Output the [x, y] coordinate of the center of the cell containing the given text.  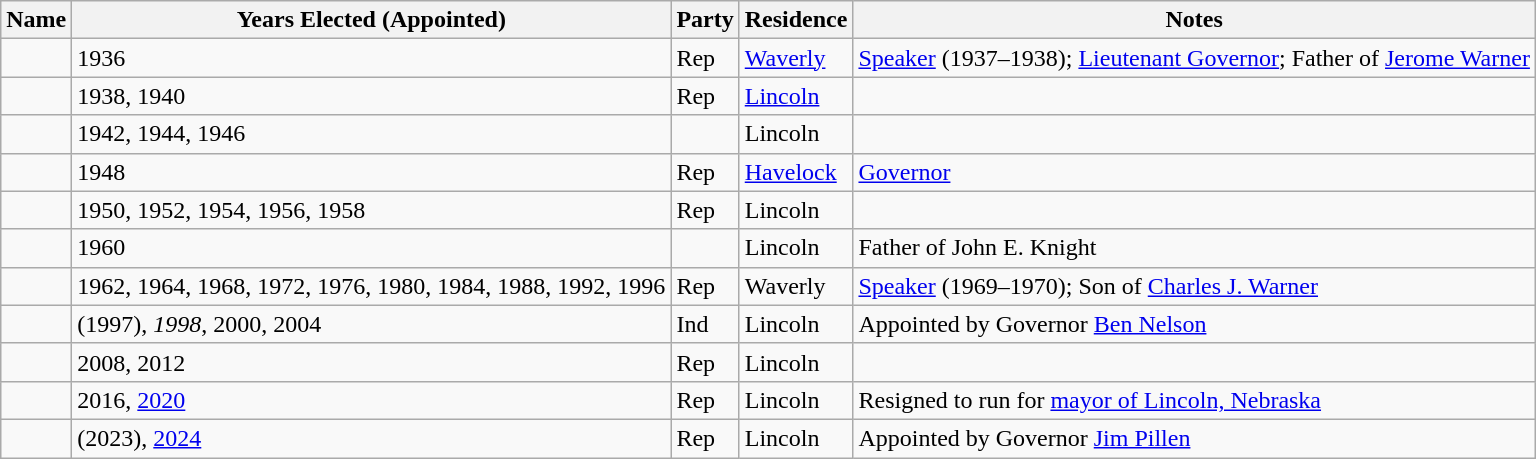
1960 [372, 248]
1950, 1952, 1954, 1956, 1958 [372, 210]
1962, 1964, 1968, 1972, 1976, 1980, 1984, 1988, 1992, 1996 [372, 286]
Governor [1194, 172]
Appointed by Governor Ben Nelson [1194, 324]
Residence [796, 20]
Speaker (1937–1938); Lieutenant Governor; Father of Jerome Warner [1194, 58]
(2023), 2024 [372, 438]
Party [705, 20]
Resigned to run for mayor of Lincoln, Nebraska [1194, 400]
1948 [372, 172]
Appointed by Governor Jim Pillen [1194, 438]
2016, 2020 [372, 400]
Father of John E. Knight [1194, 248]
Name [36, 20]
2008, 2012 [372, 362]
Years Elected (Appointed) [372, 20]
1942, 1944, 1946 [372, 134]
1936 [372, 58]
(1997), 1998, 2000, 2004 [372, 324]
Notes [1194, 20]
Havelock [796, 172]
Speaker (1969–1970); Son of Charles J. Warner [1194, 286]
1938, 1940 [372, 96]
Ind [705, 324]
